From the cell containing the given text, extract its center point as [x, y] coordinate. 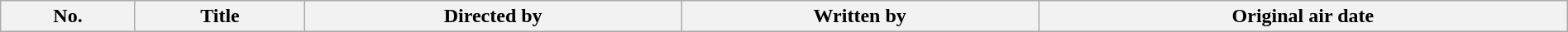
Title [220, 16]
No. [68, 16]
Directed by [493, 16]
Original air date [1303, 16]
Written by [860, 16]
